Detect which cell encompasses the target text, then output its [x, y] center coordinate. 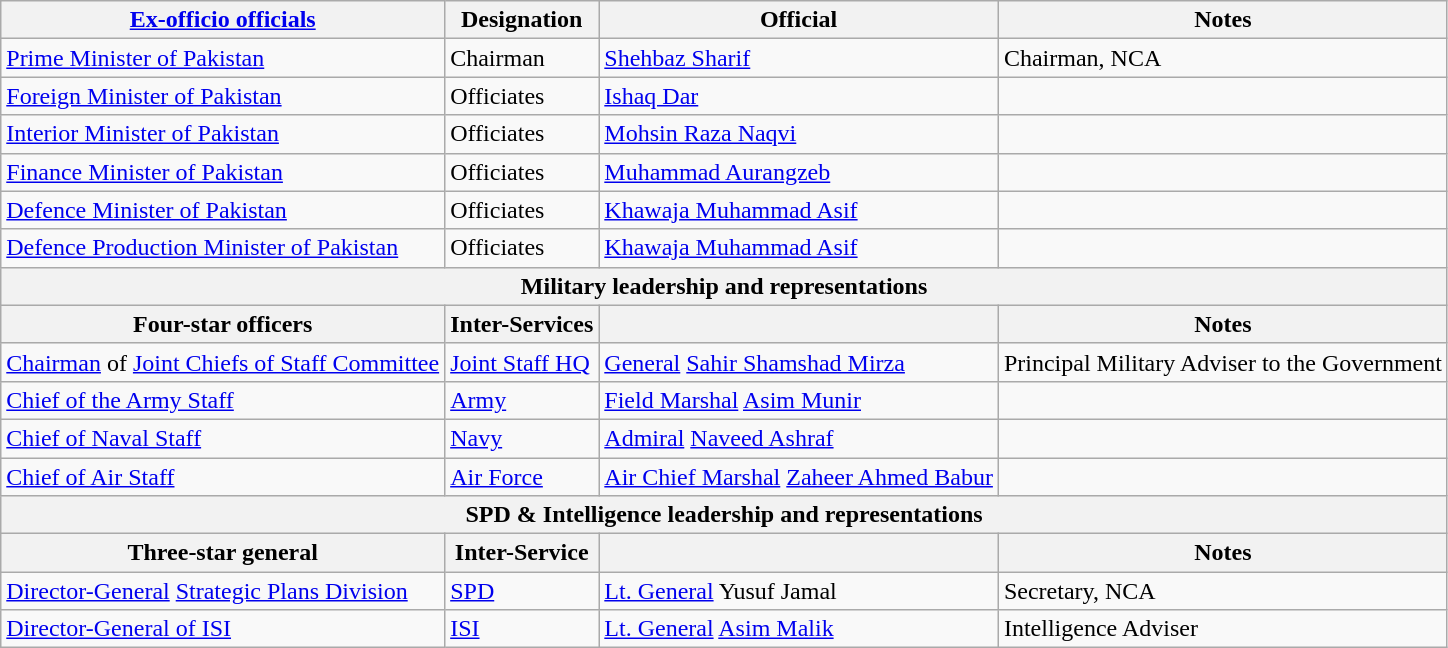
Defence Production Minister of Pakistan [223, 248]
Lt. General Yusuf Jamal [799, 591]
Foreign Minister of Pakistan [223, 96]
Ex-officio officials [223, 20]
SPD & Intelligence leadership and representations [724, 515]
Military leadership and representations [724, 286]
SPD [522, 591]
Navy [522, 438]
Lt. General Asim Malik [799, 629]
Principal Military Adviser to the Government [1222, 362]
Admiral Naveed Ashraf [799, 438]
Mohsin Raza Naqvi [799, 134]
Secretary, NCA [1222, 591]
Prime Minister of Pakistan [223, 58]
Ishaq Dar [799, 96]
Inter-Services [522, 324]
Inter-Service [522, 553]
Field Marshal Asim Munir [799, 400]
General Sahir Shamshad Mirza [799, 362]
Designation [522, 20]
Chief of Naval Staff [223, 438]
Air Force [522, 477]
Defence Minister of Pakistan [223, 210]
Muhammad Aurangzeb [799, 172]
ISI [522, 629]
Director-General Strategic Plans Division [223, 591]
Chairman [522, 58]
Intelligence Adviser [1222, 629]
Three-star general [223, 553]
Official [799, 20]
Chief of the Army Staff [223, 400]
Interior Minister of Pakistan [223, 134]
Army [522, 400]
Director-General of ISI [223, 629]
Chairman of Joint Chiefs of Staff Committee [223, 362]
Finance Minister of Pakistan [223, 172]
Chief of Air Staff [223, 477]
Chairman, NCA [1222, 58]
Shehbaz Sharif [799, 58]
Air Chief Marshal Zaheer Ahmed Babur [799, 477]
Four-star officers [223, 324]
Joint Staff HQ [522, 362]
